For the text-containing cell, return its midpoint in [x, y] coordinate format. 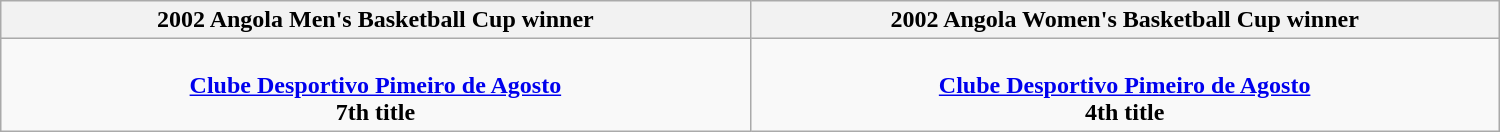
Clube Desportivo Pimeiro de Agosto4th title [1124, 85]
2002 Angola Men's Basketball Cup winner [376, 20]
Clube Desportivo Pimeiro de Agosto7th title [376, 85]
2002 Angola Women's Basketball Cup winner [1124, 20]
